Search for the cell housing the specified text and yield its (x, y) center coordinate. 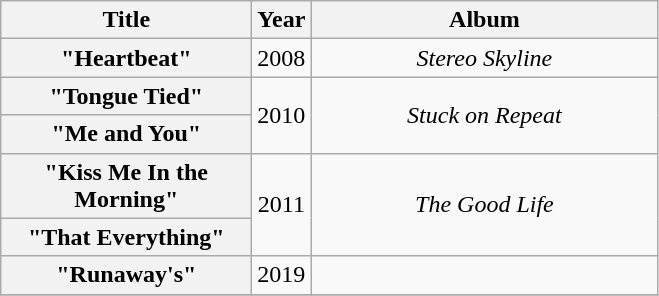
"Me and You" (126, 134)
"That Everything" (126, 237)
Stuck on Repeat (484, 115)
2019 (282, 275)
2008 (282, 58)
"Tongue Tied" (126, 96)
Year (282, 20)
2011 (282, 204)
The Good Life (484, 204)
"Kiss Me In the Morning" (126, 186)
Stereo Skyline (484, 58)
2010 (282, 115)
"Runaway's" (126, 275)
Title (126, 20)
"Heartbeat" (126, 58)
Album (484, 20)
